Provide the [x, y] coordinate of the cell's center where the given text is located.  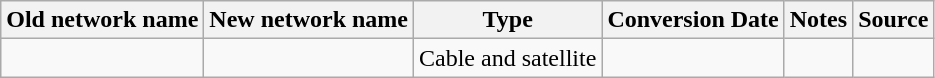
New network name [309, 20]
Type [508, 20]
Old network name [102, 20]
Notes [818, 20]
Source [894, 20]
Conversion Date [693, 20]
Cable and satellite [508, 58]
